Capture the cell that displays the provided text and extract its [x, y] central coordinate. 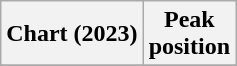
Peakposition [189, 34]
Chart (2023) [72, 34]
